For the text-containing cell, return its midpoint in (X, Y) coordinate format. 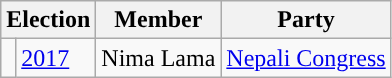
Nepali Congress (306, 58)
2017 (56, 58)
Party (306, 20)
Election (48, 20)
Nima Lama (158, 58)
Member (158, 20)
